Locate the cell with the specified text and output its [X, Y] center coordinate. 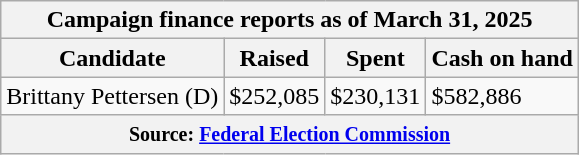
Brittany Pettersen (D) [112, 96]
Cash on hand [502, 58]
Spent [376, 58]
$582,886 [502, 96]
Source: Federal Election Commission [290, 134]
Campaign finance reports as of March 31, 2025 [290, 20]
$230,131 [376, 96]
Raised [274, 58]
Candidate [112, 58]
$252,085 [274, 96]
